From the cell containing the given text, extract its center point as [x, y] coordinate. 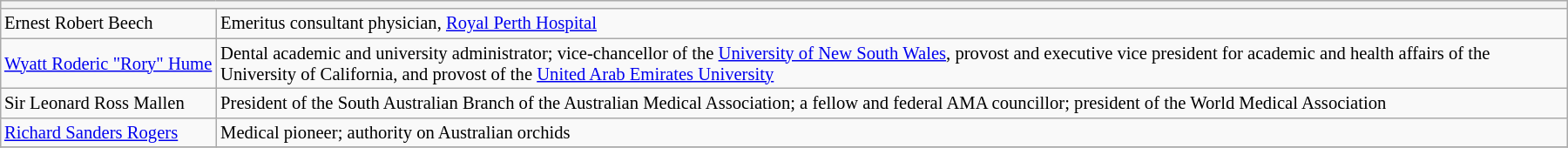
Sir Leonard Ross Mallen [108, 104]
Wyatt Roderic "Rory" Hume [108, 64]
Richard Sanders Rogers [108, 132]
Medical pioneer; authority on Australian orchids [892, 132]
Ernest Robert Beech [108, 24]
Emeritus consultant physician, Royal Perth Hospital [892, 24]
